Return the (X, Y) coordinate for the center point of the cell that contains the specified text.  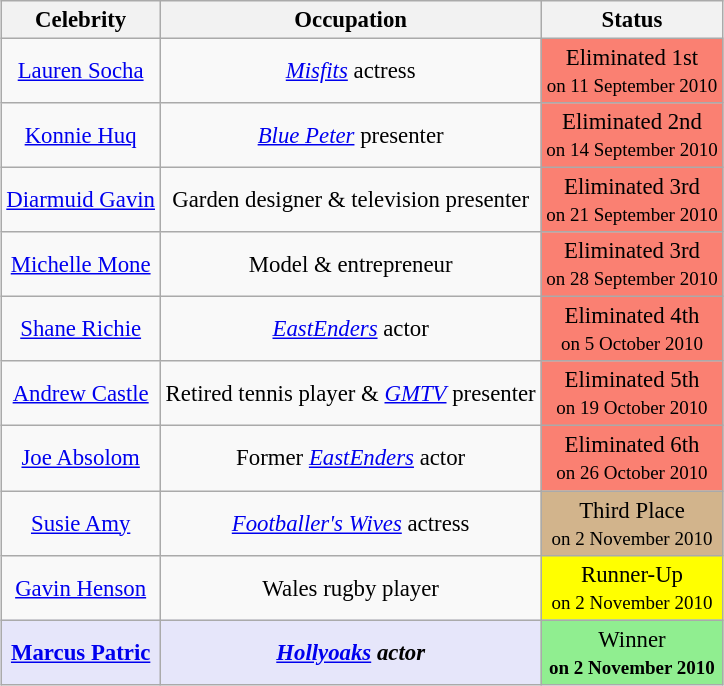
Eliminated 5th on 19 October 2010 (632, 394)
Eliminated 1ston 11 September 2010 (632, 70)
Andrew Castle (80, 394)
Hollyoaks actor (350, 652)
Model & entrepreneur (350, 264)
Footballer's Wives actress (350, 522)
Garden designer & television presenter (350, 200)
Lauren Socha (80, 70)
Celebrity (80, 20)
Runner-Upon 2 November 2010 (632, 588)
Shane Richie (80, 330)
Third Place on 2 November 2010 (632, 522)
Eliminated 6th on 26 October 2010 (632, 458)
Blue Peter presenter (350, 136)
Joe Absolom (80, 458)
EastEnders actor (350, 330)
Misfits actress (350, 70)
Eliminated 3rdon 28 September 2010 (632, 264)
Michelle Mone (80, 264)
Winneron 2 November 2010 (632, 652)
Gavin Henson (80, 588)
Occupation (350, 20)
Wales rugby player (350, 588)
Former EastEnders actor (350, 458)
Eliminated 3rdon 21 September 2010 (632, 200)
Status (632, 20)
Retired tennis player & GMTV presenter (350, 394)
Eliminated 4th on 5 October 2010 (632, 330)
Konnie Huq (80, 136)
Diarmuid Gavin (80, 200)
Eliminated 2ndon 14 September 2010 (632, 136)
Susie Amy (80, 522)
Marcus Patric (80, 652)
